Detect which cell encompasses the target text, then output its [x, y] center coordinate. 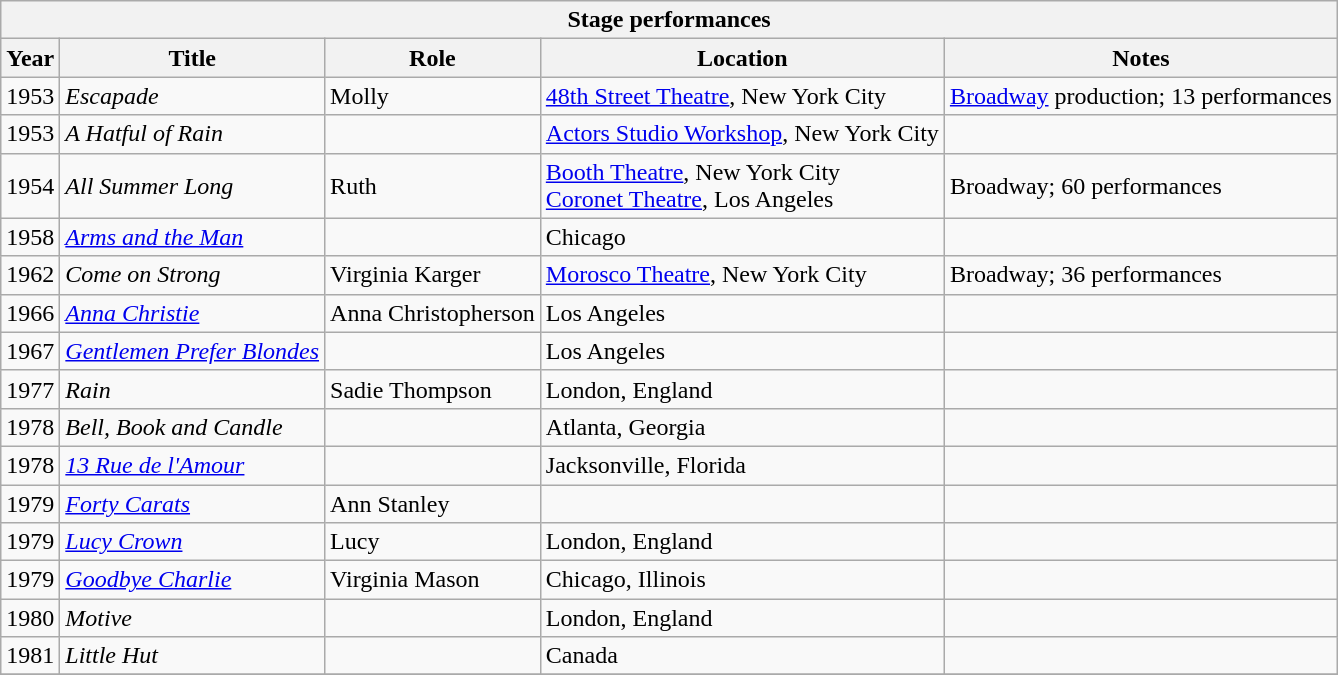
Ann Stanley [433, 503]
Come on Strong [192, 275]
1980 [30, 618]
Stage performances [670, 20]
Broadway production; 13 performances [1140, 96]
Arms and the Man [192, 237]
Molly [433, 96]
Morosco Theatre, New York City [742, 275]
Virginia Mason [433, 580]
Rain [192, 389]
Goodbye Charlie [192, 580]
13 Rue de l'Amour [192, 465]
1966 [30, 313]
1954 [30, 186]
All Summer Long [192, 186]
48th Street Theatre, New York City [742, 96]
Anna Christopherson [433, 313]
Broadway; 36 performances [1140, 275]
Year [30, 58]
Chicago [742, 237]
Atlanta, Georgia [742, 427]
Ruth [433, 186]
Lucy [433, 542]
Little Hut [192, 656]
1977 [30, 389]
Gentlemen Prefer Blondes [192, 351]
Title [192, 58]
Forty Carats [192, 503]
Actors Studio Workshop, New York City [742, 134]
Lucy Crown [192, 542]
Role [433, 58]
Virginia Karger [433, 275]
Sadie Thompson [433, 389]
Broadway; 60 performances [1140, 186]
Booth Theatre, New York CityCoronet Theatre, Los Angeles [742, 186]
Notes [1140, 58]
Chicago, Illinois [742, 580]
Bell, Book and Candle [192, 427]
Anna Christie [192, 313]
1962 [30, 275]
1981 [30, 656]
1967 [30, 351]
Canada [742, 656]
1958 [30, 237]
Motive [192, 618]
A Hatful of Rain [192, 134]
Escapade [192, 96]
Jacksonville, Florida [742, 465]
Location [742, 58]
